From the cell containing the given text, extract its center point as (X, Y) coordinate. 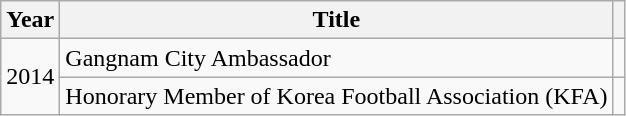
Gangnam City Ambassador (336, 58)
Title (336, 20)
2014 (30, 77)
Honorary Member of Korea Football Association (KFA) (336, 96)
Year (30, 20)
